For the text-containing cell, return its midpoint in [X, Y] coordinate format. 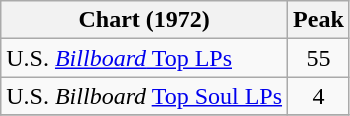
55 [319, 58]
U.S. Billboard Top LPs [144, 58]
U.S. Billboard Top Soul LPs [144, 96]
4 [319, 96]
Peak [319, 20]
Chart (1972) [144, 20]
